Locate the cell with the specified text and output its (x, y) center coordinate. 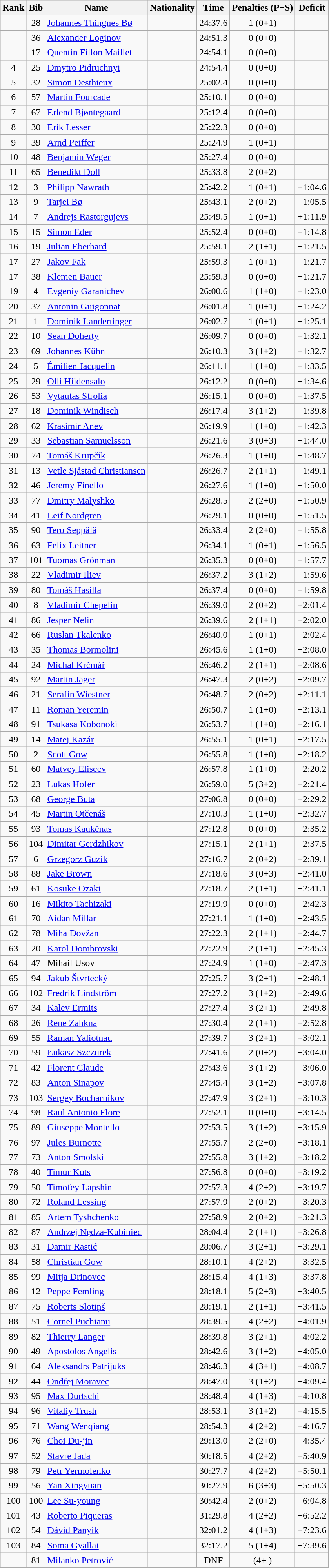
25:10.1 (213, 97)
Émilien Jacquelin (96, 366)
Kalev Ermits (96, 1008)
6 (3+3) (263, 1486)
24:54.1 (213, 53)
27:39.7 (213, 1038)
Tomáš Hasilla (96, 590)
Peppe Femling (96, 1292)
Wang Wenqiang (96, 1426)
+6:52.2 (312, 1515)
Artem Tyshchenko (96, 1217)
Sebastian Samuelsson (96, 441)
— (312, 23)
+1:11.9 (312, 217)
+2:21.4 (312, 784)
Ruslan Tkalenko (96, 635)
Martin Jäger (96, 680)
26:35.3 (213, 560)
25:22.3 (213, 127)
25:02.4 (213, 82)
+4:02.2 (312, 1336)
+3:21.3 (312, 1217)
Grzegorz Guzik (96, 859)
+3:29.1 (312, 1247)
Arnd Peiffer (96, 142)
27:06.8 (213, 799)
Christian Gow (96, 1262)
26:11.1 (213, 366)
18 (36, 411)
Roberts Slotiņš (96, 1306)
27:22.9 (213, 948)
25:59.1 (213, 247)
26:40.0 (213, 635)
Antonin Guigonnat (96, 306)
Kosuke Ozaki (96, 888)
Jeremy Finello (96, 486)
26:45.6 (213, 649)
+1:33.5 (312, 366)
26:37.4 (213, 590)
+1:25.1 (312, 321)
+4:10.8 (312, 1396)
Thierry Langer (96, 1336)
+1:32.1 (312, 336)
26:19.9 (213, 426)
Andrzej Nędza-Kubiniec (96, 1232)
Olli Hiidensalo (96, 381)
+2:52.8 (312, 1023)
Milanko Petrović (96, 1560)
Aidan Millar (96, 919)
26:37.2 (213, 575)
27:53.5 (213, 1127)
+1:42.3 (312, 426)
26:12.2 (213, 381)
Lukas Hofer (96, 784)
+1:34.6 (312, 381)
Dimitar Gerdzhikov (96, 844)
Matvey Eliseev (96, 769)
Rank (13, 8)
28:15.4 (213, 1277)
27:58.9 (213, 1217)
Penalties (P+S) (263, 8)
27:45.4 (213, 1082)
+1:59.6 (312, 575)
26:27.6 (213, 486)
27:30.4 (213, 1023)
Martin Otčenáš (96, 814)
26:53.7 (213, 724)
Erlend Bjøntegaard (96, 112)
Krasimir Anev (96, 426)
+3:41.5 (312, 1306)
Anton Sinapov (96, 1082)
Time (213, 8)
28:06.7 (213, 1247)
Yan Xingyuan (96, 1486)
+6:04.8 (312, 1501)
27:12.8 (213, 829)
28:42.6 (213, 1351)
3 (36, 187)
+2:02.4 (312, 635)
Vetle Sjåstad Christiansen (96, 471)
Vytautas Strolia (96, 396)
Tuomas Grönman (96, 560)
27:16.7 (213, 859)
+2:01.4 (312, 605)
+3:07.8 (312, 1082)
Alexander Loginov (96, 38)
28:19.1 (213, 1306)
Jake Brown (96, 873)
27:47.9 (213, 1097)
Dominik Landertinger (96, 321)
25:12.4 (213, 112)
Dmytro Pidruchnyi (96, 67)
Philipp Nawrath (96, 187)
28:39.8 (213, 1336)
+1:04.6 (312, 187)
Erik Lesser (96, 127)
Dominik Windisch (96, 411)
27:27.4 (213, 1008)
27:27.2 (213, 993)
Mihail Usov (96, 963)
+7:23.6 (312, 1530)
28:48.4 (213, 1396)
26:10.3 (213, 351)
Bib (36, 8)
Vitaliy Trush (96, 1411)
Johannes Kühn (96, 351)
Stavre Jada (96, 1456)
Vladimir Chepelin (96, 605)
26:34.1 (213, 545)
+1:50.0 (312, 486)
28:39.5 (213, 1321)
Evgeniy Garanichev (96, 291)
Simon Desthieux (96, 82)
27:41.6 (213, 1053)
Tero Seppälä (96, 530)
26:59.0 (213, 784)
+1:57.7 (312, 560)
Petr Yermolenko (96, 1471)
24:37.6 (213, 23)
30:27.9 (213, 1486)
28:04.4 (213, 1232)
Jakov Fak (96, 262)
Scott Gow (96, 754)
+1:05.5 (312, 202)
Felix Leitner (96, 545)
+1:44.0 (312, 441)
+1:59.8 (312, 590)
+2:39.1 (312, 859)
Raman Yaliotnau (96, 1038)
Vladimir Iliev (96, 575)
+3:19.7 (312, 1187)
Łukasz Szczurek (96, 1053)
26:09.7 (213, 336)
+2:09.7 (312, 680)
+5:50.3 (312, 1486)
+3:20.3 (312, 1202)
+2:13.1 (312, 709)
26:47.3 (213, 680)
26:02.7 (213, 321)
4 (3+1) (263, 1366)
25:33.8 (213, 172)
Jesper Nelin (96, 620)
27:57.3 (213, 1187)
25:24.9 (213, 142)
+3:37.8 (312, 1277)
25:49.5 (213, 217)
26:28.5 (213, 500)
+3:06.0 (312, 1068)
Matej Kazár (96, 739)
Max Durtschi (96, 1396)
28:10.1 (213, 1262)
+2:44.7 (312, 933)
26:46.2 (213, 665)
+2:49.8 (312, 1008)
26:57.8 (213, 769)
Roberto Piqueras (96, 1515)
Karol Dombrovski (96, 948)
+1:21.5 (312, 247)
Timur Kuts (96, 1172)
26:21.6 (213, 441)
2 (36, 754)
+2:32.7 (312, 814)
Lee Su-young (96, 1501)
+5:40.9 (312, 1456)
27:43.6 (213, 1068)
Sergey Bocharnikov (96, 1097)
Jakub Štvrtecký (96, 978)
+2:48.1 (312, 978)
Mikito Tachizaki (96, 903)
25:52.4 (213, 232)
+2:37.5 (312, 844)
+4:35.4 (312, 1441)
+2:02.0 (312, 620)
26:26.3 (213, 456)
26:17.4 (213, 411)
Julian Eberhard (96, 247)
(4+ ) (263, 1560)
Cornel Puchianu (96, 1321)
DNF (213, 1560)
Thomas Bormolini (96, 649)
Tsukasa Kobonoki (96, 724)
27:15.1 (213, 844)
Jules Burnotte (96, 1142)
Dmitry Malyshko (96, 500)
104 (36, 844)
32:01.2 (213, 1530)
+3:15.9 (312, 1127)
Benedikt Doll (96, 172)
+4:09.4 (312, 1381)
+3:14.5 (312, 1112)
+1:51.5 (312, 515)
26:29.1 (213, 515)
Mitja Drinovec (96, 1277)
+2:20.2 (312, 769)
Serafin Wiestner (96, 695)
+1:49.1 (312, 471)
Andrejs Rastorgujevs (96, 217)
+1:37.5 (312, 396)
+1:56.5 (312, 545)
Sean Doherty (96, 336)
Name (96, 8)
26:50.7 (213, 709)
Roman Yeremin (96, 709)
31:29.8 (213, 1515)
Klemen Bauer (96, 276)
+4:08.7 (312, 1366)
27:25.7 (213, 978)
30:42.4 (213, 1501)
26:15.1 (213, 396)
24:54.4 (213, 67)
27:10.3 (213, 814)
Florent Claude (96, 1068)
Choi Du-jin (96, 1441)
27:56.8 (213, 1172)
+3:10.3 (312, 1097)
Giuseppe Montello (96, 1127)
+2:45.3 (312, 948)
+3:02.1 (312, 1038)
Raul Antonio Flore (96, 1112)
Tarjei Bø (96, 202)
+1:50.9 (312, 500)
+2:17.5 (312, 739)
+1:39.8 (312, 411)
Aleksandrs Patrijuks (96, 1366)
Deficit (312, 8)
+3:18.2 (312, 1157)
Fredrik Lindström (96, 993)
+5:50.1 (312, 1471)
Miha Dovžan (96, 933)
Tomáš Krupčík (96, 456)
26:33.4 (213, 530)
27:22.3 (213, 933)
26:48.7 (213, 695)
27:57.9 (213, 1202)
28:54.3 (213, 1426)
Nationality (173, 8)
26:55.8 (213, 754)
27:52.1 (213, 1112)
+1:32.7 (312, 351)
+2:47.3 (312, 963)
+3:19.2 (312, 1172)
27:18.6 (213, 873)
25:27.4 (213, 157)
+2:29.2 (312, 799)
27:55.7 (213, 1142)
+2:43.5 (312, 919)
+2:08.0 (312, 649)
28:46.3 (213, 1366)
+4:01.9 (312, 1321)
5 (3+2) (263, 784)
+3:18.1 (312, 1142)
5 (2+3) (263, 1292)
29:13.0 (213, 1441)
28:18.1 (213, 1292)
+1:14.8 (312, 232)
+3:26.8 (312, 1232)
28:53.1 (213, 1411)
+3:32.5 (312, 1262)
27:21.1 (213, 919)
+2:49.6 (312, 993)
26:01.8 (213, 306)
+4:05.0 (312, 1351)
Apostolos Angelis (96, 1351)
+2:35.2 (312, 829)
+2:11.1 (312, 695)
George Buta (96, 799)
Tomas Kaukėnas (96, 829)
+1:48.7 (312, 456)
Quentin Fillon Maillet (96, 53)
Benjamin Weger (96, 157)
Leif Nordgren (96, 515)
25:42.2 (213, 187)
+1:23.0 (312, 291)
+4:15.5 (312, 1411)
25:43.1 (213, 202)
+4:16.7 (312, 1426)
+2:18.2 (312, 754)
+3:04.0 (312, 1053)
26:39.6 (213, 620)
Martin Fourcade (96, 97)
+2:41.1 (312, 888)
+3:40.5 (312, 1292)
27:18.7 (213, 888)
26:39.0 (213, 605)
30:18.5 (213, 1456)
Timofey Lapshin (96, 1187)
+2:42.3 (312, 903)
Simon Eder (96, 232)
32:17.2 (213, 1545)
Michal Krčmář (96, 665)
24:51.3 (213, 38)
+2:08.6 (312, 665)
28:47.0 (213, 1381)
Dávid Panyik (96, 1530)
Roland Lessing (96, 1202)
27:55.8 (213, 1157)
26:26.7 (213, 471)
26:00.6 (213, 291)
5 (1+4) (263, 1545)
+1:55.8 (312, 530)
26:55.1 (213, 739)
Damir Rastić (96, 1247)
27:24.9 (213, 963)
Rene Zahkna (96, 1023)
Johannes Thingnes Bø (96, 23)
+7:39.6 (312, 1545)
Ondřej Moravec (96, 1381)
27:19.9 (213, 903)
Soma Gyallai (96, 1545)
+1:24.2 (312, 306)
1 (36, 321)
+2:41.0 (312, 873)
+2:16.1 (312, 724)
Anton Smolski (96, 1157)
30:27.7 (213, 1471)
